Search for the cell housing the specified text and yield its (x, y) center coordinate. 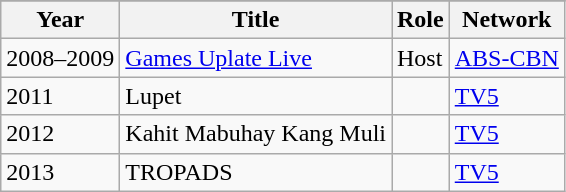
2008–2009 (60, 58)
Lupet (256, 96)
TROPADS (256, 172)
ABS-CBN (506, 58)
2011 (60, 96)
Host (421, 58)
Year (60, 20)
2012 (60, 134)
Title (256, 20)
Games Uplate Live (256, 58)
Kahit Mabuhay Kang Muli (256, 134)
Role (421, 20)
Network (506, 20)
2013 (60, 172)
